From the cell containing the given text, extract its center point as [x, y] coordinate. 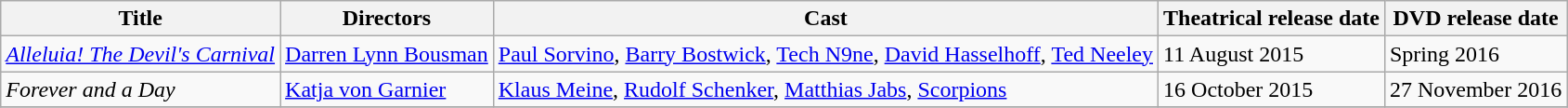
Theatrical release date [1272, 19]
Title [141, 19]
Katja von Garnier [387, 89]
Darren Lynn Bousman [387, 54]
Forever and a Day [141, 89]
27 November 2016 [1475, 89]
11 August 2015 [1272, 54]
Paul Sorvino, Barry Bostwick, Tech N9ne, David Hasselhoff, Ted Neeley [825, 54]
DVD release date [1475, 19]
Klaus Meine, Rudolf Schenker, Matthias Jabs, Scorpions [825, 89]
Cast [825, 19]
16 October 2015 [1272, 89]
Directors [387, 19]
Alleluia! The Devil's Carnival [141, 54]
Spring 2016 [1475, 54]
